Find where the given text appears and provide that cell's center as (x, y) coordinate. 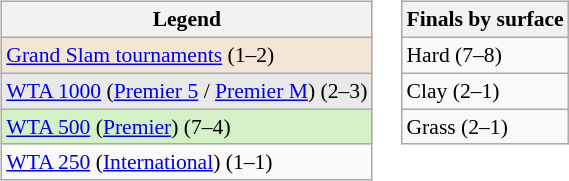
Grass (2–1) (484, 127)
Finals by surface (484, 20)
WTA 1000 (Premier 5 / Premier M) (2–3) (186, 91)
Grand Slam tournaments (1–2) (186, 55)
Legend (186, 20)
Clay (2–1) (484, 91)
WTA 250 (International) (1–1) (186, 162)
Hard (7–8) (484, 55)
WTA 500 (Premier) (7–4) (186, 127)
